Determine the [X, Y] coordinate at the center of the cell enclosing the given text.  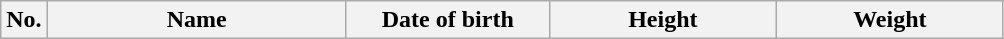
Name [196, 20]
Date of birth [448, 20]
No. [24, 20]
Height [662, 20]
Weight [890, 20]
